Pinpoint the cell where the given text exists, returning its [X, Y] midpoint coordinate. 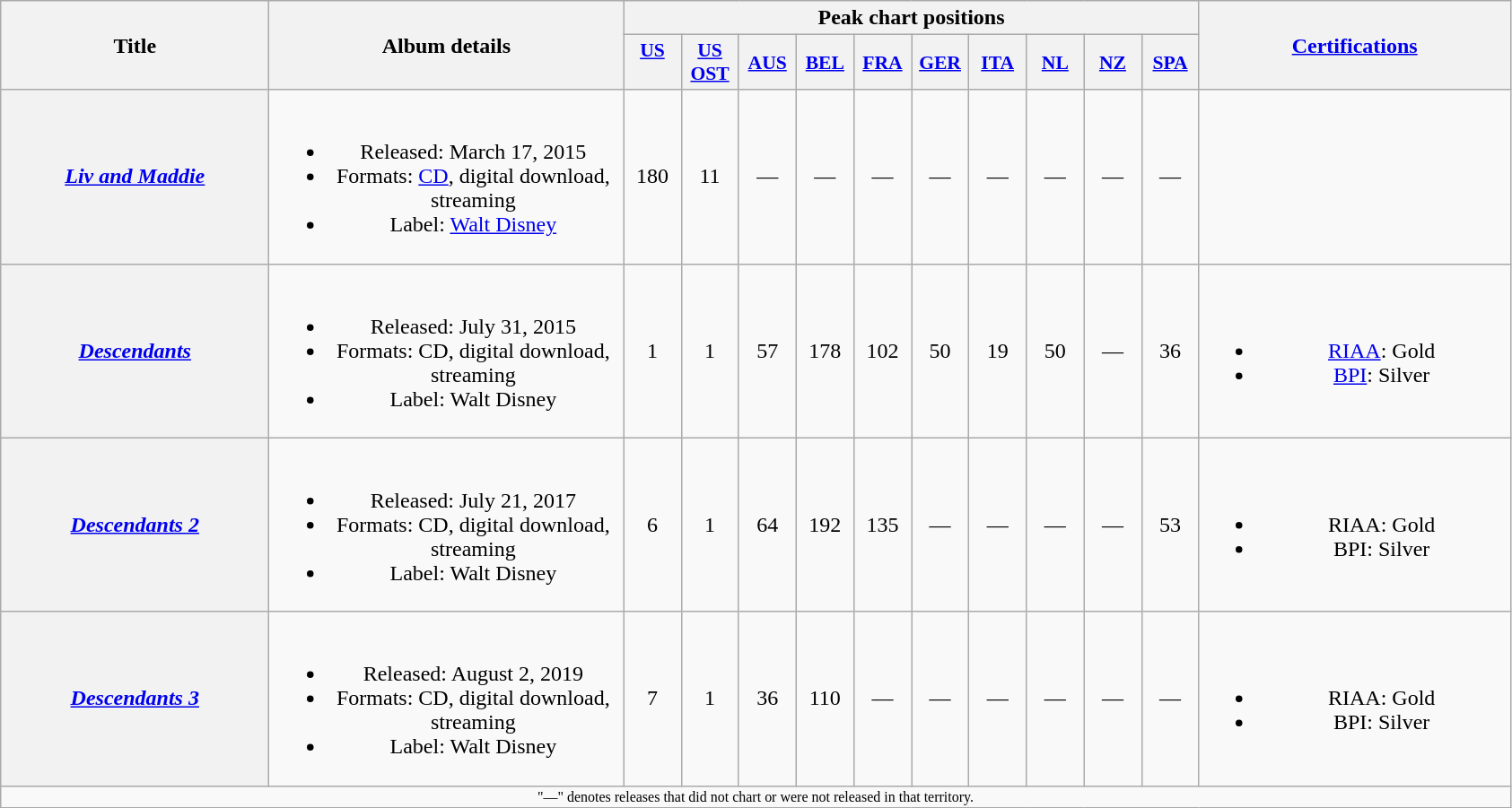
192 [825, 525]
110 [825, 699]
FRA [882, 63]
Released: July 31, 2015Formats: CD, digital download, streamingLabel: Walt Disney [447, 351]
NZ [1113, 63]
NL [1055, 63]
180 [652, 177]
Liv and Maddie [135, 177]
Album details [447, 45]
"—" denotes releases that did not chart or were not released in that territory. [756, 796]
Descendants 3 [135, 699]
SPA [1170, 63]
178 [825, 351]
BEL [825, 63]
Title [135, 45]
Peak chart positions [912, 18]
53 [1170, 525]
19 [998, 351]
64 [767, 525]
ITA [998, 63]
AUS [767, 63]
135 [882, 525]
6 [652, 525]
USOST [710, 63]
Released: August 2, 2019Formats: CD, digital download, streamingLabel: Walt Disney [447, 699]
GER [940, 63]
Descendants [135, 351]
Released: March 17, 2015Formats: CD, digital download, streamingLabel: Walt Disney [447, 177]
7 [652, 699]
Certifications [1355, 45]
57 [767, 351]
11 [710, 177]
102 [882, 351]
Descendants 2 [135, 525]
US [652, 63]
Released: July 21, 2017Formats: CD, digital download, streamingLabel: Walt Disney [447, 525]
